From the cell containing the given text, extract its center point as [X, Y] coordinate. 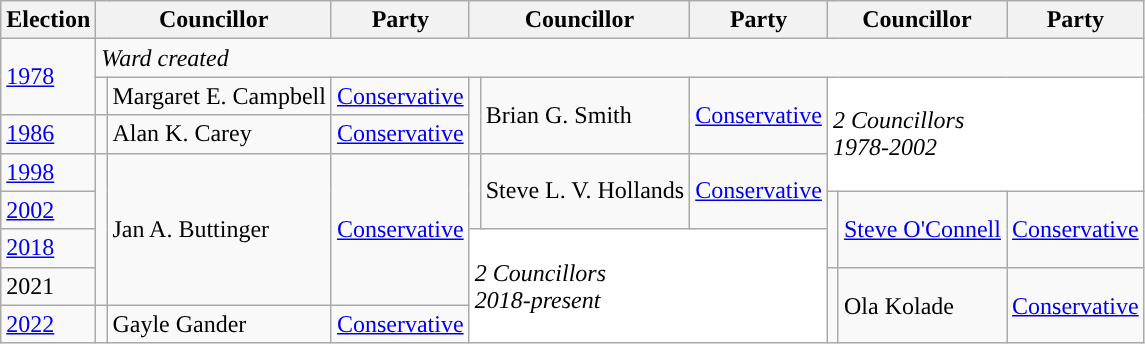
1978 [48, 77]
Ward created [620, 58]
2022 [48, 324]
Jan A. Buttinger [220, 229]
Steve L. V. Hollands [585, 191]
2 Councillors2018-present [648, 286]
1998 [48, 172]
Ola Kolade [922, 305]
Steve O'Connell [922, 229]
Brian G. Smith [585, 115]
Alan K. Carey [220, 134]
2021 [48, 286]
Gayle Gander [220, 324]
Election [48, 20]
2018 [48, 248]
2002 [48, 210]
1986 [48, 134]
2 Councillors1978-2002 [986, 134]
Margaret E. Campbell [220, 96]
